Find where the given text appears and provide that cell's center as (X, Y) coordinate. 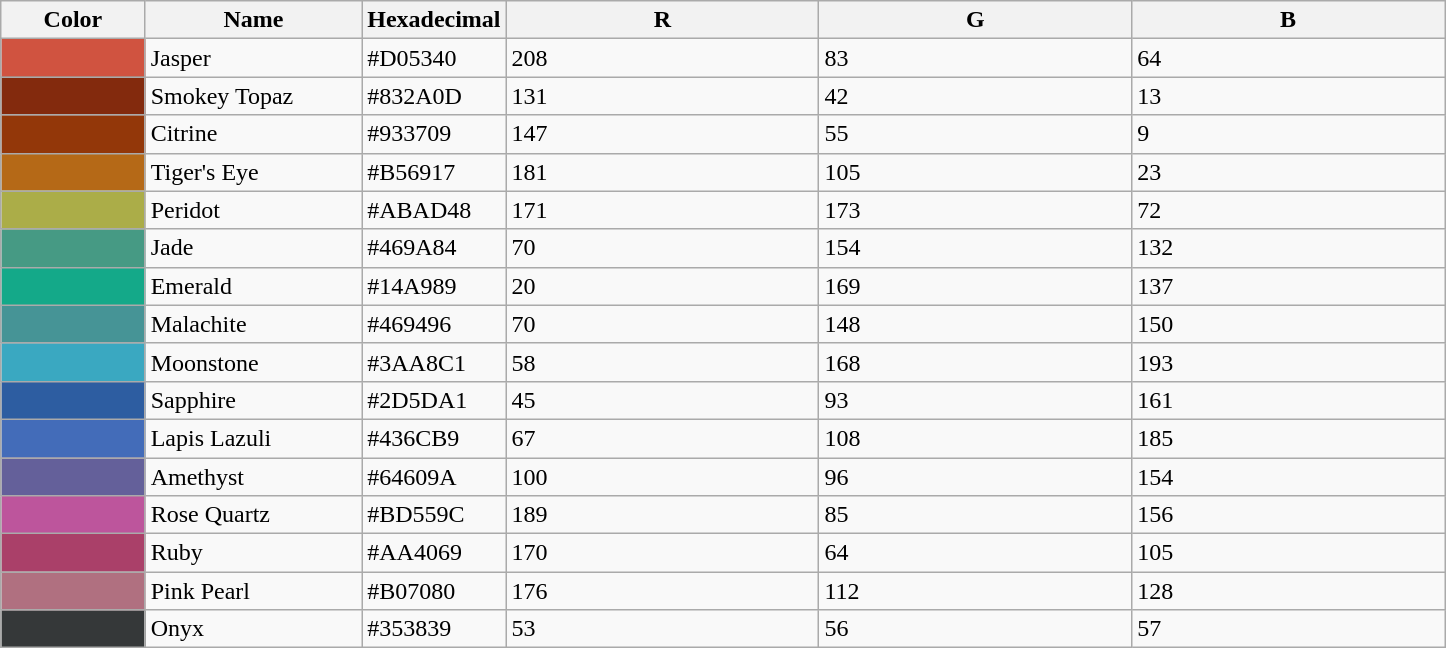
#469A84 (434, 248)
Malachite (254, 324)
193 (1288, 362)
Smokey Topaz (254, 96)
189 (662, 515)
208 (662, 58)
96 (976, 477)
137 (1288, 286)
13 (1288, 96)
150 (1288, 324)
Jade (254, 248)
#64609A (434, 477)
Pink Pearl (254, 591)
Ruby (254, 553)
#14A989 (434, 286)
Lapis Lazuli (254, 438)
100 (662, 477)
#469496 (434, 324)
42 (976, 96)
45 (662, 400)
Sapphire (254, 400)
148 (976, 324)
72 (1288, 210)
57 (1288, 629)
171 (662, 210)
#D05340 (434, 58)
85 (976, 515)
23 (1288, 172)
#B07080 (434, 591)
176 (662, 591)
108 (976, 438)
93 (976, 400)
Hexadecimal (434, 20)
112 (976, 591)
#AA4069 (434, 553)
G (976, 20)
181 (662, 172)
170 (662, 553)
Onyx (254, 629)
Citrine (254, 134)
169 (976, 286)
#3AA8C1 (434, 362)
132 (1288, 248)
#ABAD48 (434, 210)
Amethyst (254, 477)
20 (662, 286)
168 (976, 362)
Name (254, 20)
#2D5DA1 (434, 400)
56 (976, 629)
Emerald (254, 286)
83 (976, 58)
131 (662, 96)
53 (662, 629)
67 (662, 438)
B (1288, 20)
55 (976, 134)
#353839 (434, 629)
#832A0D (434, 96)
Moonstone (254, 362)
185 (1288, 438)
#BD559C (434, 515)
9 (1288, 134)
156 (1288, 515)
161 (1288, 400)
R (662, 20)
Color (73, 20)
Peridot (254, 210)
Rose Quartz (254, 515)
#436CB9 (434, 438)
#B56917 (434, 172)
128 (1288, 591)
Tiger's Eye (254, 172)
147 (662, 134)
Jasper (254, 58)
#933709 (434, 134)
58 (662, 362)
173 (976, 210)
